Return [x, y] of the center of cell containing provided text 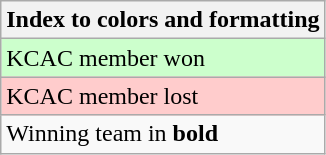
Winning team in bold [163, 134]
KCAC member won [163, 58]
Index to colors and formatting [163, 20]
KCAC member lost [163, 96]
